Extract the [x, y] coordinate from the center of the cell holding the provided text.  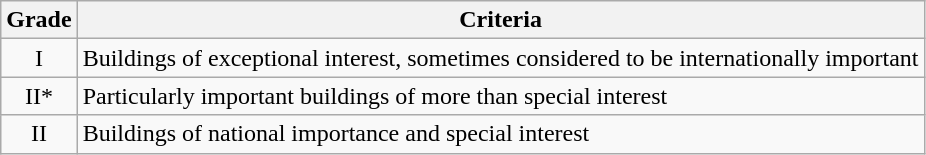
II* [39, 96]
I [39, 58]
Buildings of exceptional interest, sometimes considered to be internationally important [500, 58]
II [39, 134]
Particularly important buildings of more than special interest [500, 96]
Grade [39, 20]
Buildings of national importance and special interest [500, 134]
Criteria [500, 20]
